Scan for the cell matching the given text and deliver its [x, y] coordinate at center. 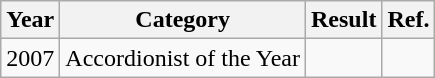
Accordionist of the Year [183, 58]
Ref. [408, 20]
Category [183, 20]
2007 [30, 58]
Year [30, 20]
Result [344, 20]
